For the text-containing cell, return its midpoint in (x, y) coordinate format. 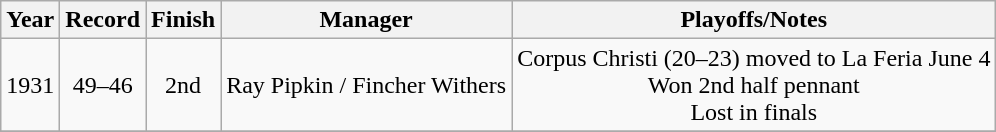
Playoffs/Notes (754, 20)
49–46 (103, 85)
Finish (184, 20)
1931 (30, 85)
Record (103, 20)
Year (30, 20)
Ray Pipkin / Fincher Withers (366, 85)
Corpus Christi (20–23) moved to La Feria June 4Won 2nd half pennantLost in finals (754, 85)
2nd (184, 85)
Manager (366, 20)
